Search for the cell housing the specified text and yield its [X, Y] center coordinate. 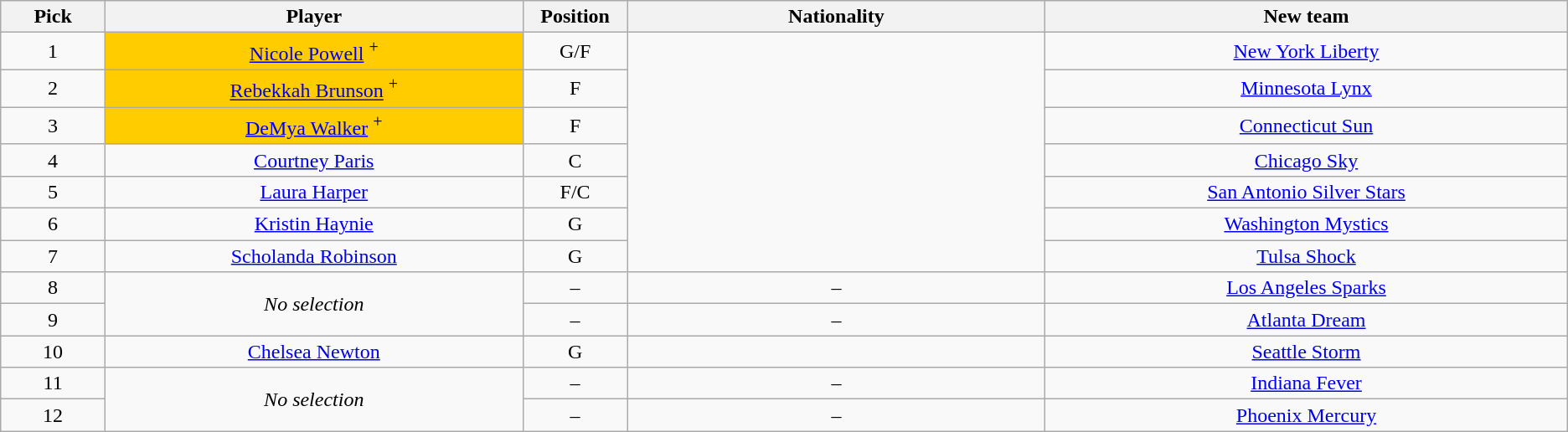
Tulsa Shock [1307, 256]
1 [54, 52]
Chicago Sky [1307, 160]
Minnesota Lynx [1307, 89]
5 [54, 193]
Courtney Paris [313, 160]
C [575, 160]
Nicole Powell + [313, 52]
New York Liberty [1307, 52]
Pick [54, 17]
Nationality [836, 17]
Indiana Fever [1307, 383]
2 [54, 89]
8 [54, 288]
Chelsea Newton [313, 352]
F/C [575, 193]
Seattle Storm [1307, 352]
7 [54, 256]
6 [54, 224]
Los Angeles Sparks [1307, 288]
3 [54, 126]
Player [313, 17]
Scholanda Robinson [313, 256]
DeMya Walker + [313, 126]
Washington Mystics [1307, 224]
4 [54, 160]
Kristin Haynie [313, 224]
New team [1307, 17]
Atlanta Dream [1307, 320]
Phoenix Mercury [1307, 415]
12 [54, 415]
9 [54, 320]
Connecticut Sun [1307, 126]
Position [575, 17]
Laura Harper [313, 193]
G/F [575, 52]
10 [54, 352]
Rebekkah Brunson + [313, 89]
San Antonio Silver Stars [1307, 193]
11 [54, 383]
